Find where the given text appears and provide that cell's center as (x, y) coordinate. 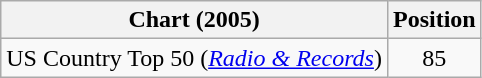
Position (434, 20)
Chart (2005) (194, 20)
85 (434, 58)
US Country Top 50 (Radio & Records) (194, 58)
